Identify which cell holds the provided text, then report its [x, y] central coordinate. 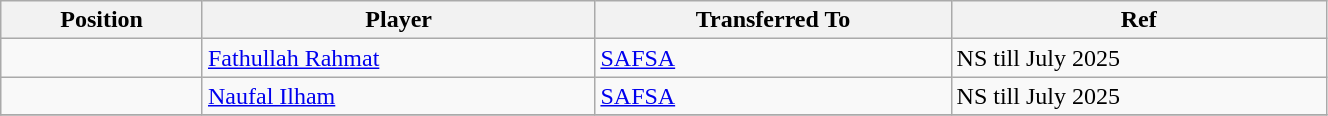
Naufal Ilham [398, 96]
Transferred To [773, 20]
Position [102, 20]
Fathullah Rahmat [398, 58]
Player [398, 20]
Ref [1138, 20]
